Detect which cell encompasses the target text, then output its (x, y) center coordinate. 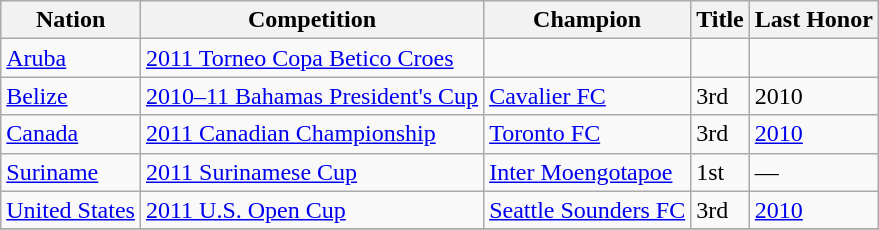
Toronto FC (588, 134)
Suriname (71, 172)
2011 U.S. Open Cup (312, 210)
2011 Surinamese Cup (312, 172)
2011 Canadian Championship (312, 134)
Competition (312, 20)
Inter Moengotapoe (588, 172)
2011 Torneo Copa Betico Croes (312, 58)
Seattle Sounders FC (588, 210)
United States (71, 210)
1st (720, 172)
Nation (71, 20)
Aruba (71, 58)
Title (720, 20)
Cavalier FC (588, 96)
2010–11 Bahamas President's Cup (312, 96)
Champion (588, 20)
Belize (71, 96)
Canada (71, 134)
— (814, 172)
Last Honor (814, 20)
